Find where the given text appears and provide that cell's center as [x, y] coordinate. 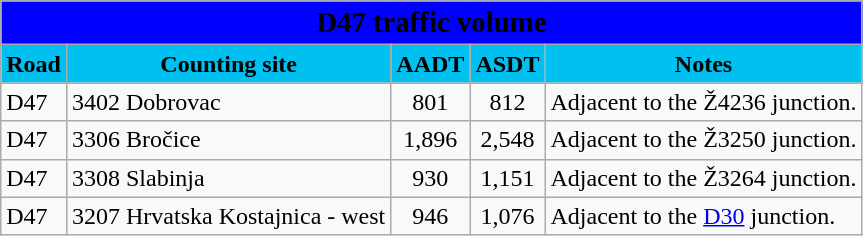
946 [430, 216]
1,896 [430, 140]
Adjacent to the Ž4236 junction. [704, 102]
ASDT [508, 64]
3308 Slabinja [228, 178]
2,548 [508, 140]
AADT [430, 64]
1,151 [508, 178]
Adjacent to the Ž3250 junction. [704, 140]
Notes [704, 64]
930 [430, 178]
3306 Bročice [228, 140]
3207 Hrvatska Kostajnica - west [228, 216]
Road [34, 64]
1,076 [508, 216]
D47 traffic volume [432, 23]
Counting site [228, 64]
Adjacent to the D30 junction. [704, 216]
812 [508, 102]
3402 Dobrovac [228, 102]
801 [430, 102]
Adjacent to the Ž3264 junction. [704, 178]
